Find where the given text appears and provide that cell's center as (x, y) coordinate. 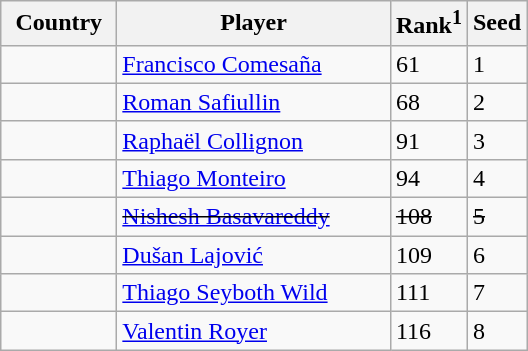
5 (496, 217)
7 (496, 293)
Player (254, 24)
109 (428, 255)
116 (428, 331)
Thiago Seyboth Wild (254, 293)
91 (428, 140)
Nishesh Basavareddy (254, 217)
Valentin Royer (254, 331)
3 (496, 140)
111 (428, 293)
4 (496, 178)
8 (496, 331)
Country (59, 24)
1 (496, 64)
94 (428, 178)
Francisco Comesaña (254, 64)
Roman Safiullin (254, 102)
Dušan Lajović (254, 255)
Thiago Monteiro (254, 178)
68 (428, 102)
108 (428, 217)
Raphaël Collignon (254, 140)
2 (496, 102)
6 (496, 255)
Seed (496, 24)
Rank1 (428, 24)
61 (428, 64)
